Return (x, y) of the center of cell containing provided text 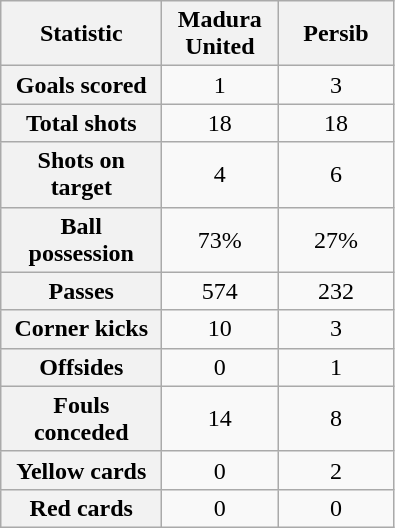
27% (336, 240)
Fouls conceded (82, 418)
Passes (82, 291)
Total shots (82, 123)
574 (220, 291)
2 (336, 470)
Shots on target (82, 174)
8 (336, 418)
Goals scored (82, 85)
Persib (336, 34)
10 (220, 329)
Ball possession (82, 240)
4 (220, 174)
14 (220, 418)
Statistic (82, 34)
Corner kicks (82, 329)
Offsides (82, 367)
232 (336, 291)
6 (336, 174)
73% (220, 240)
Yellow cards (82, 470)
Red cards (82, 508)
Madura United (220, 34)
